Search for the cell housing the specified text and yield its (X, Y) center coordinate. 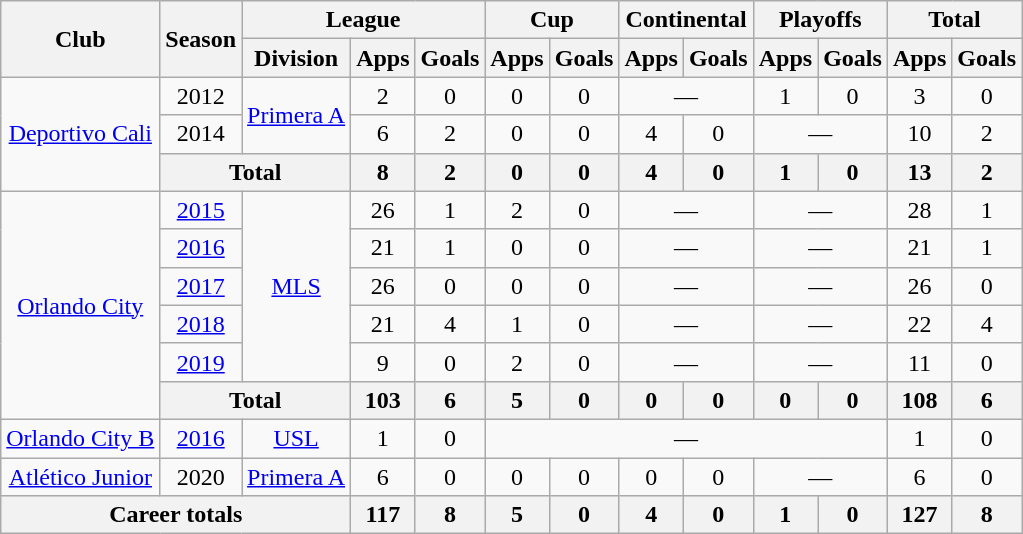
Playoffs (820, 20)
10 (919, 134)
13 (919, 172)
Deportivo Cali (80, 134)
28 (919, 210)
MLS (296, 286)
Cup (552, 20)
11 (919, 362)
Career totals (176, 515)
Division (296, 58)
2014 (201, 134)
USL (296, 438)
2018 (201, 324)
League (364, 20)
2015 (201, 210)
Orlando City B (80, 438)
117 (383, 515)
Continental (686, 20)
2017 (201, 286)
2020 (201, 477)
Atlético Junior (80, 477)
3 (919, 96)
Club (80, 39)
2012 (201, 96)
127 (919, 515)
Season (201, 39)
103 (383, 400)
Orlando City (80, 305)
2019 (201, 362)
9 (383, 362)
22 (919, 324)
108 (919, 400)
